Search for the cell housing the specified text and yield its [x, y] center coordinate. 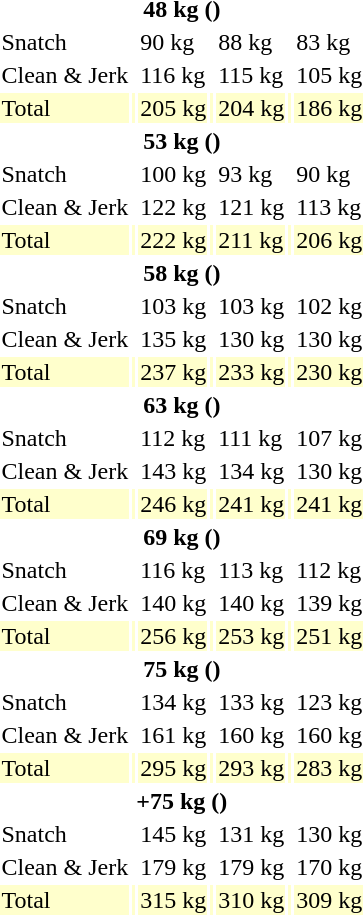
112 kg [174, 438]
161 kg [174, 735]
88 kg [252, 42]
256 kg [174, 636]
131 kg [252, 834]
135 kg [174, 339]
237 kg [174, 372]
133 kg [252, 702]
246 kg [174, 504]
211 kg [252, 240]
204 kg [252, 108]
100 kg [174, 174]
111 kg [252, 438]
90 kg [174, 42]
160 kg [252, 735]
145 kg [174, 834]
295 kg [174, 768]
310 kg [252, 900]
315 kg [174, 900]
122 kg [174, 207]
293 kg [252, 768]
222 kg [174, 240]
205 kg [174, 108]
115 kg [252, 75]
233 kg [252, 372]
121 kg [252, 207]
143 kg [174, 471]
113 kg [252, 570]
93 kg [252, 174]
130 kg [252, 339]
253 kg [252, 636]
241 kg [252, 504]
